Search for the cell housing the specified text and yield its (X, Y) center coordinate. 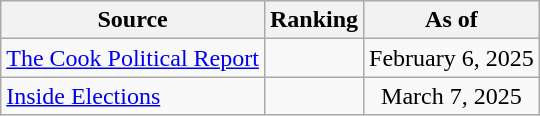
The Cook Political Report (133, 58)
Ranking (314, 20)
March 7, 2025 (452, 96)
As of (452, 20)
Source (133, 20)
February 6, 2025 (452, 58)
Inside Elections (133, 96)
